Locate the cell with the specified text and output its [X, Y] center coordinate. 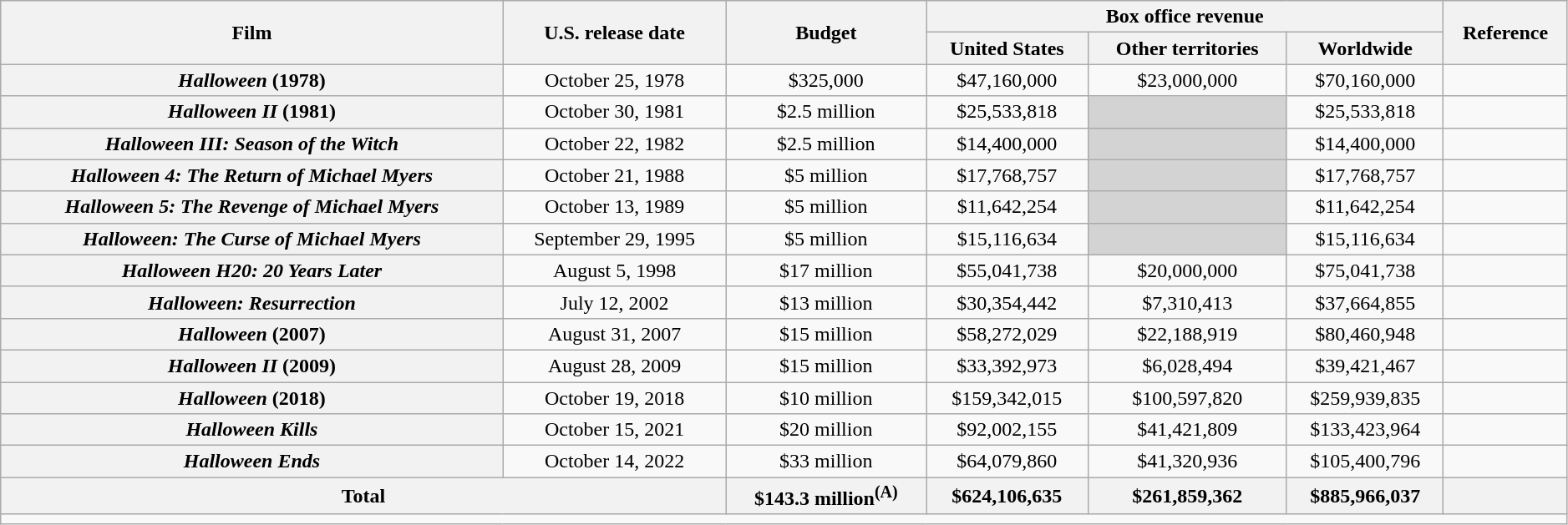
Halloween (2018) [252, 398]
$30,354,442 [1007, 302]
$105,400,796 [1365, 462]
Budget [826, 33]
October 19, 2018 [615, 398]
Halloween III: Season of the Witch [252, 144]
$39,421,467 [1365, 366]
Halloween Kills [252, 430]
$58,272,029 [1007, 334]
Halloween 5: The Revenge of Michael Myers [252, 207]
Film [252, 33]
Other territories [1187, 48]
Box office revenue [1185, 17]
August 31, 2007 [615, 334]
October 25, 1978 [615, 80]
Halloween (2007) [252, 334]
August 28, 2009 [615, 366]
$41,421,809 [1187, 430]
Halloween II (1981) [252, 112]
September 29, 1995 [615, 239]
October 14, 2022 [615, 462]
$20,000,000 [1187, 270]
Halloween: Resurrection [252, 302]
$17 million [826, 270]
August 5, 1998 [615, 270]
October 21, 1988 [615, 175]
$22,188,919 [1187, 334]
$261,859,362 [1187, 496]
$885,966,037 [1365, 496]
October 30, 1981 [615, 112]
$33,392,973 [1007, 366]
$259,939,835 [1365, 398]
$92,002,155 [1007, 430]
July 12, 2002 [615, 302]
Halloween H20: 20 Years Later [252, 270]
$143.3 million(A) [826, 496]
Total [363, 496]
Worldwide [1365, 48]
U.S. release date [615, 33]
Reference [1505, 33]
October 15, 2021 [615, 430]
$55,041,738 [1007, 270]
$37,664,855 [1365, 302]
Halloween (1978) [252, 80]
October 22, 1982 [615, 144]
$23,000,000 [1187, 80]
$624,106,635 [1007, 496]
October 13, 1989 [615, 207]
Halloween: The Curse of Michael Myers [252, 239]
$10 million [826, 398]
$47,160,000 [1007, 80]
$70,160,000 [1365, 80]
$20 million [826, 430]
$6,028,494 [1187, 366]
$64,079,860 [1007, 462]
$80,460,948 [1365, 334]
$33 million [826, 462]
$133,423,964 [1365, 430]
$7,310,413 [1187, 302]
Halloween 4: The Return of Michael Myers [252, 175]
Halloween Ends [252, 462]
$159,342,015 [1007, 398]
United States [1007, 48]
$325,000 [826, 80]
$13 million [826, 302]
$75,041,738 [1365, 270]
Halloween II (2009) [252, 366]
$41,320,936 [1187, 462]
$100,597,820 [1187, 398]
